Search for the cell housing the specified text and yield its [X, Y] center coordinate. 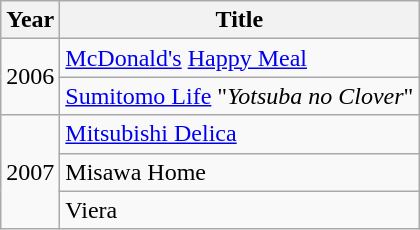
Title [240, 20]
Viera [240, 210]
McDonald's Happy Meal [240, 58]
Sumitomo Life "Yotsuba no Clover" [240, 96]
2007 [30, 172]
Year [30, 20]
2006 [30, 77]
Mitsubishi Delica [240, 134]
Misawa Home [240, 172]
